For the text-containing cell, return its midpoint in (X, Y) coordinate format. 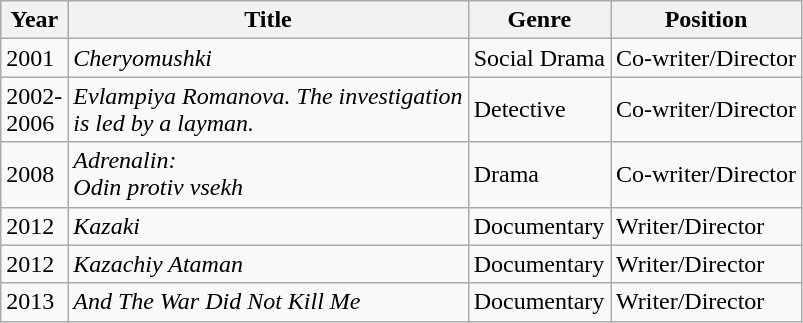
Drama (539, 174)
Position (706, 20)
Cheryomushki (268, 58)
Title (268, 20)
2001 (34, 58)
Detective (539, 110)
2008 (34, 174)
Genre (539, 20)
2002-2006 (34, 110)
Kazaki (268, 226)
Evlampiya Romanova. The investigationis led by a layman. (268, 110)
2013 (34, 302)
And The War Did Not Kill Me (268, 302)
Social Drama (539, 58)
Kazachiy Ataman (268, 264)
Adrenalin:Odin protiv vsekh (268, 174)
Year (34, 20)
